Find where the given text appears and provide that cell's center as [x, y] coordinate. 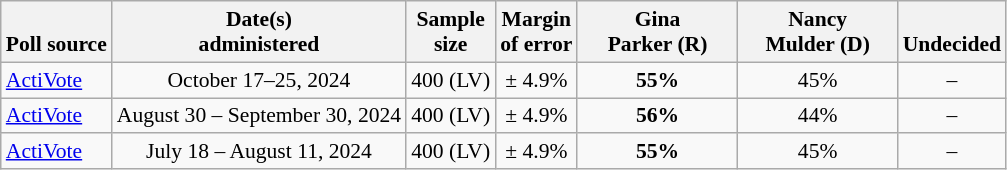
Poll source [56, 32]
July 18 – August 11, 2024 [259, 152]
October 17–25, 2024 [259, 80]
Marginof error [536, 32]
44% [818, 116]
Date(s)administered [259, 32]
Undecided [952, 32]
Samplesize [450, 32]
August 30 – September 30, 2024 [259, 116]
NancyMulder (D) [818, 32]
GinaParker (R) [657, 32]
56% [657, 116]
